Identify which cell holds the provided text, then report its (x, y) central coordinate. 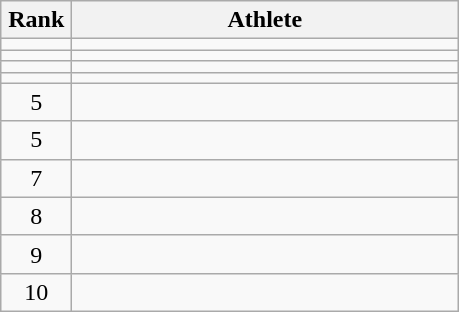
10 (36, 292)
Rank (36, 20)
Athlete (265, 20)
7 (36, 178)
8 (36, 216)
9 (36, 254)
